Scan for the cell matching the given text and deliver its (x, y) coordinate at center. 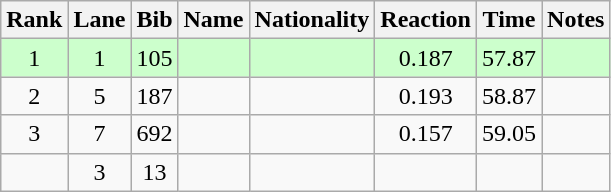
692 (154, 134)
Name (214, 20)
13 (154, 172)
59.05 (510, 134)
Lane (100, 20)
2 (34, 96)
57.87 (510, 58)
187 (154, 96)
58.87 (510, 96)
Reaction (426, 20)
Rank (34, 20)
7 (100, 134)
Nationality (312, 20)
Time (510, 20)
5 (100, 96)
0.157 (426, 134)
0.187 (426, 58)
105 (154, 58)
Notes (576, 20)
0.193 (426, 96)
Bib (154, 20)
